From the cell containing the given text, extract its center point as [X, Y] coordinate. 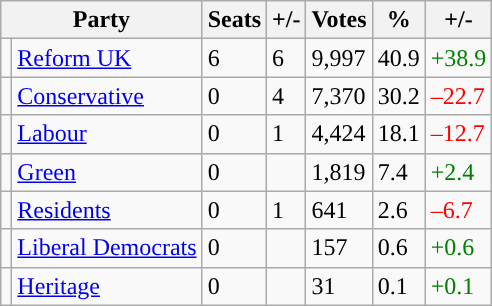
2.6 [398, 210]
31 [339, 286]
641 [339, 210]
+38.9 [458, 58]
Conservative [107, 96]
40.9 [398, 58]
–6.7 [458, 210]
0.1 [398, 286]
–22.7 [458, 96]
Seats [234, 20]
Reform UK [107, 58]
9,997 [339, 58]
1,819 [339, 172]
+2.4 [458, 172]
Votes [339, 20]
0.6 [398, 248]
Liberal Democrats [107, 248]
7,370 [339, 96]
Green [107, 172]
–12.7 [458, 134]
+0.1 [458, 286]
4 [286, 96]
18.1 [398, 134]
% [398, 20]
4,424 [339, 134]
Residents [107, 210]
Labour [107, 134]
Party [102, 20]
157 [339, 248]
30.2 [398, 96]
+0.6 [458, 248]
7.4 [398, 172]
Heritage [107, 286]
